Scan for the cell matching the given text and deliver its [X, Y] coordinate at center. 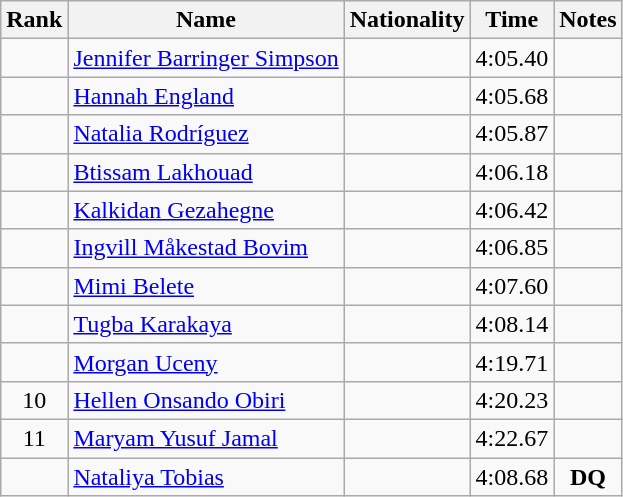
4:22.67 [512, 438]
4:08.14 [512, 324]
4:08.68 [512, 477]
4:05.87 [512, 134]
Hannah England [206, 96]
Jennifer Barringer Simpson [206, 58]
Name [206, 20]
4:05.40 [512, 58]
Notes [588, 20]
Natalia Rodríguez [206, 134]
Mimi Belete [206, 286]
Nataliya Tobias [206, 477]
4:06.42 [512, 210]
Rank [34, 20]
10 [34, 400]
Nationality [407, 20]
4:20.23 [512, 400]
Maryam Yusuf Jamal [206, 438]
4:06.18 [512, 172]
4:05.68 [512, 96]
Hellen Onsando Obiri [206, 400]
11 [34, 438]
4:07.60 [512, 286]
Tugba Karakaya [206, 324]
Ingvill Måkestad Bovim [206, 248]
4:06.85 [512, 248]
Btissam Lakhouad [206, 172]
DQ [588, 477]
Kalkidan Gezahegne [206, 210]
4:19.71 [512, 362]
Time [512, 20]
Morgan Uceny [206, 362]
